Output the (x, y) coordinate of the center of the cell containing the given text.  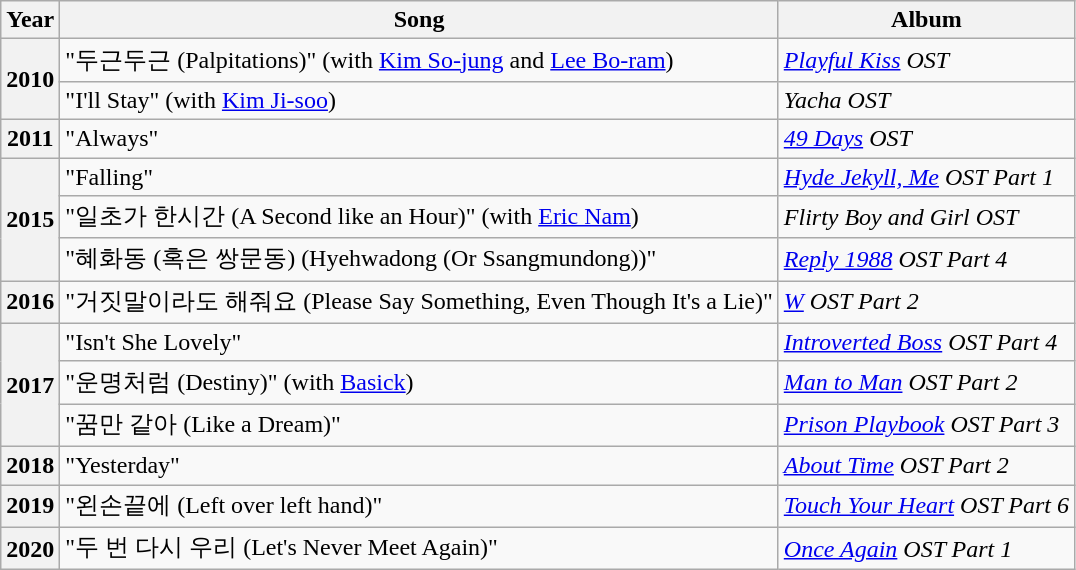
49 Days OST (926, 138)
"Isn't She Lovely" (419, 342)
Flirty Boy and Girl OST (926, 218)
Touch Your Heart OST Part 6 (926, 506)
2011 (30, 138)
"일초가 한시간 (A Second like an Hour)" (with Eric Nam) (419, 218)
Song (419, 20)
2016 (30, 302)
2018 (30, 465)
About Time OST Part 2 (926, 465)
Reply 1988 OST Part 4 (926, 260)
Hyde Jekyll, Me OST Part 1 (926, 177)
"두근두근 (Palpitations)" (with Kim So-jung and Lee Bo-ram) (419, 60)
"왼손끝에 (Left over left hand)" (419, 506)
"거짓말이라도 해줘요 (Please Say Something, Even Though It's a Lie)" (419, 302)
Album (926, 20)
"I'll Stay" (with Kim Ji-soo) (419, 100)
2020 (30, 548)
"Always" (419, 138)
2015 (30, 220)
"혜화동 (혹은 쌍문동) (Hyehwadong (Or Ssangmundong))" (419, 260)
2019 (30, 506)
Introverted Boss OST Part 4 (926, 342)
Prison Playbook OST Part 3 (926, 426)
Year (30, 20)
"운명처럼 (Destiny)" (with Basick) (419, 382)
"꿈만 같아 (Like a Dream)" (419, 426)
Man to Man OST Part 2 (926, 382)
Once Again OST Part 1 (926, 548)
"Falling" (419, 177)
Playful Kiss OST (926, 60)
2017 (30, 384)
"두 번 다시 우리 (Let's Never Meet Again)" (419, 548)
Yacha OST (926, 100)
2010 (30, 80)
W OST Part 2 (926, 302)
"Yesterday" (419, 465)
